Identify which cell holds the provided text, then report its (x, y) central coordinate. 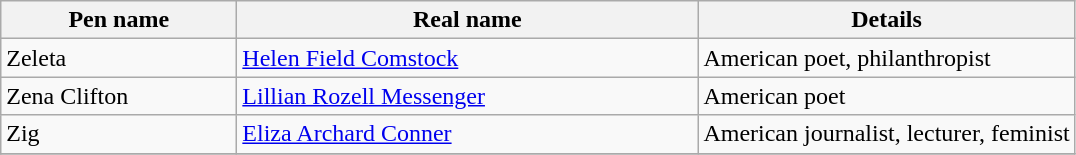
Helen Field Comstock (468, 58)
American poet (886, 96)
Pen name (119, 20)
Zeleta (119, 58)
Zig (119, 134)
American journalist, lecturer, feminist (886, 134)
Zena Clifton (119, 96)
Real name (468, 20)
Lillian Rozell Messenger (468, 96)
American poet, philanthropist (886, 58)
Details (886, 20)
Eliza Archard Conner (468, 134)
